Provide the [X, Y] coordinate of the cell's center where the given text is located.  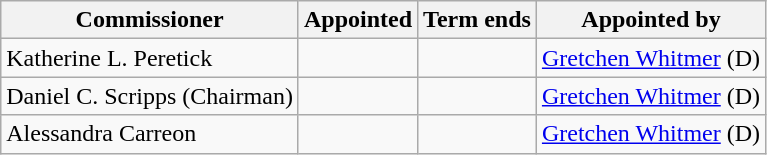
Appointed [358, 20]
Daniel C. Scripps (Chairman) [150, 96]
Alessandra Carreon [150, 134]
Commissioner [150, 20]
Appointed by [650, 20]
Term ends [478, 20]
Katherine L. Peretick [150, 58]
